Pinpoint the cell where the given text exists, returning its (x, y) midpoint coordinate. 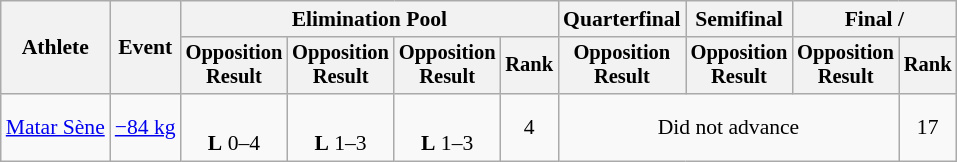
Quarterfinal (622, 19)
Did not advance (728, 128)
17 (928, 128)
Final / (874, 19)
L 0–4 (234, 128)
4 (529, 128)
Athlete (56, 48)
Event (146, 48)
Matar Sène (56, 128)
−84 kg (146, 128)
Elimination Pool (370, 19)
Semifinal (740, 19)
